For the text-containing cell, return its midpoint in [X, Y] coordinate format. 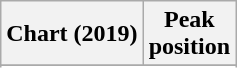
Chart (2019) [72, 34]
Peakposition [189, 34]
